Provide the (x, y) coordinate of the cell's center where the given text is located.  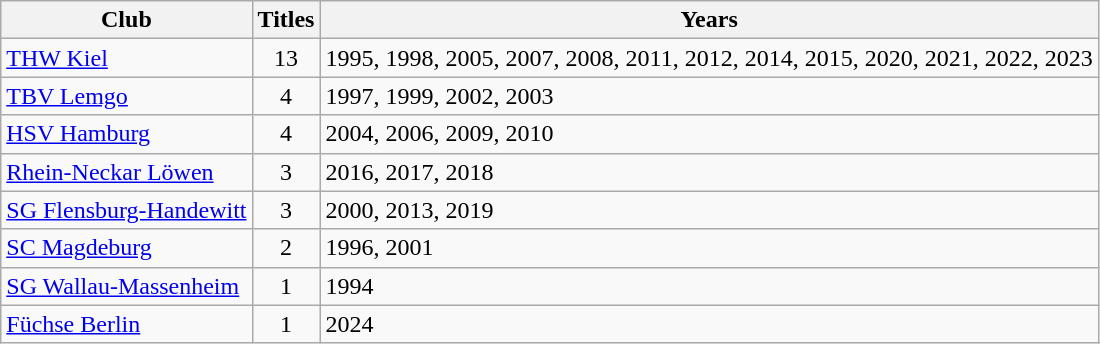
2004, 2006, 2009, 2010 (709, 134)
1994 (709, 286)
SC Magdeburg (126, 248)
HSV Hamburg (126, 134)
Years (709, 20)
13 (286, 58)
SG Flensburg-Handewitt (126, 210)
Füchse Berlin (126, 324)
2 (286, 248)
1997, 1999, 2002, 2003 (709, 96)
Club (126, 20)
Titles (286, 20)
SG Wallau-Massenheim (126, 286)
THW Kiel (126, 58)
2000, 2013, 2019 (709, 210)
2024 (709, 324)
TBV Lemgo (126, 96)
1996, 2001 (709, 248)
2016, 2017, 2018 (709, 172)
Rhein-Neckar Löwen (126, 172)
1995, 1998, 2005, 2007, 2008, 2011, 2012, 2014, 2015, 2020, 2021, 2022, 2023 (709, 58)
